Search for the cell housing the specified text and yield its (X, Y) center coordinate. 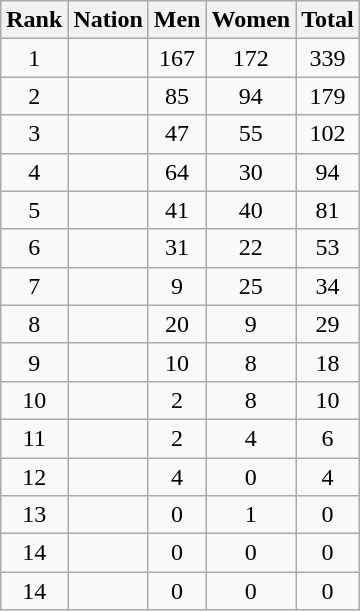
Men (177, 20)
85 (177, 96)
64 (177, 172)
25 (251, 286)
167 (177, 58)
Rank (34, 20)
Women (251, 20)
29 (328, 324)
40 (251, 210)
102 (328, 134)
31 (177, 248)
7 (34, 286)
18 (328, 362)
34 (328, 286)
172 (251, 58)
3 (34, 134)
55 (251, 134)
81 (328, 210)
339 (328, 58)
179 (328, 96)
41 (177, 210)
Nation (108, 20)
22 (251, 248)
13 (34, 515)
5 (34, 210)
53 (328, 248)
Total (328, 20)
47 (177, 134)
12 (34, 477)
11 (34, 438)
20 (177, 324)
30 (251, 172)
